From the cell containing the given text, extract its center point as [X, Y] coordinate. 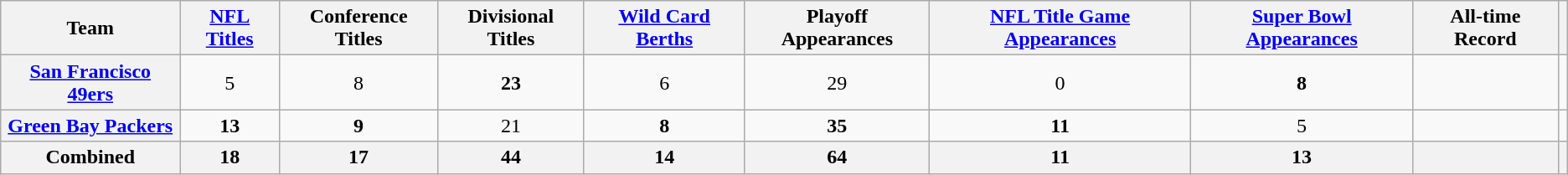
44 [511, 157]
Super Bowl Appearances [1302, 28]
9 [358, 126]
All-time Record [1486, 28]
29 [837, 82]
Team [90, 28]
64 [837, 157]
San Francisco 49ers [90, 82]
18 [230, 157]
Combined [90, 157]
Conference Titles [358, 28]
Playoff Appearances [837, 28]
21 [511, 126]
23 [511, 82]
0 [1060, 82]
NFL Title Game Appearances [1060, 28]
6 [664, 82]
35 [837, 126]
17 [358, 157]
NFL Titles [230, 28]
Divisional Titles [511, 28]
Green Bay Packers [90, 126]
Wild Card Berths [664, 28]
14 [664, 157]
